Return (X, Y) of the center of cell containing provided text 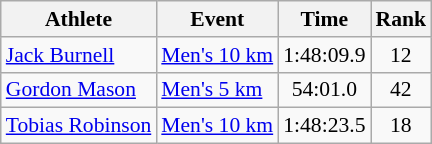
Tobias Robinson (79, 126)
12 (402, 55)
54:01.0 (324, 90)
42 (402, 90)
Rank (402, 19)
Event (217, 19)
Men's 5 km (217, 90)
1:48:09.9 (324, 55)
1:48:23.5 (324, 126)
Jack Burnell (79, 55)
Gordon Mason (79, 90)
Athlete (79, 19)
Time (324, 19)
18 (402, 126)
